Provide the [x, y] coordinate of the cell's center where the given text is located.  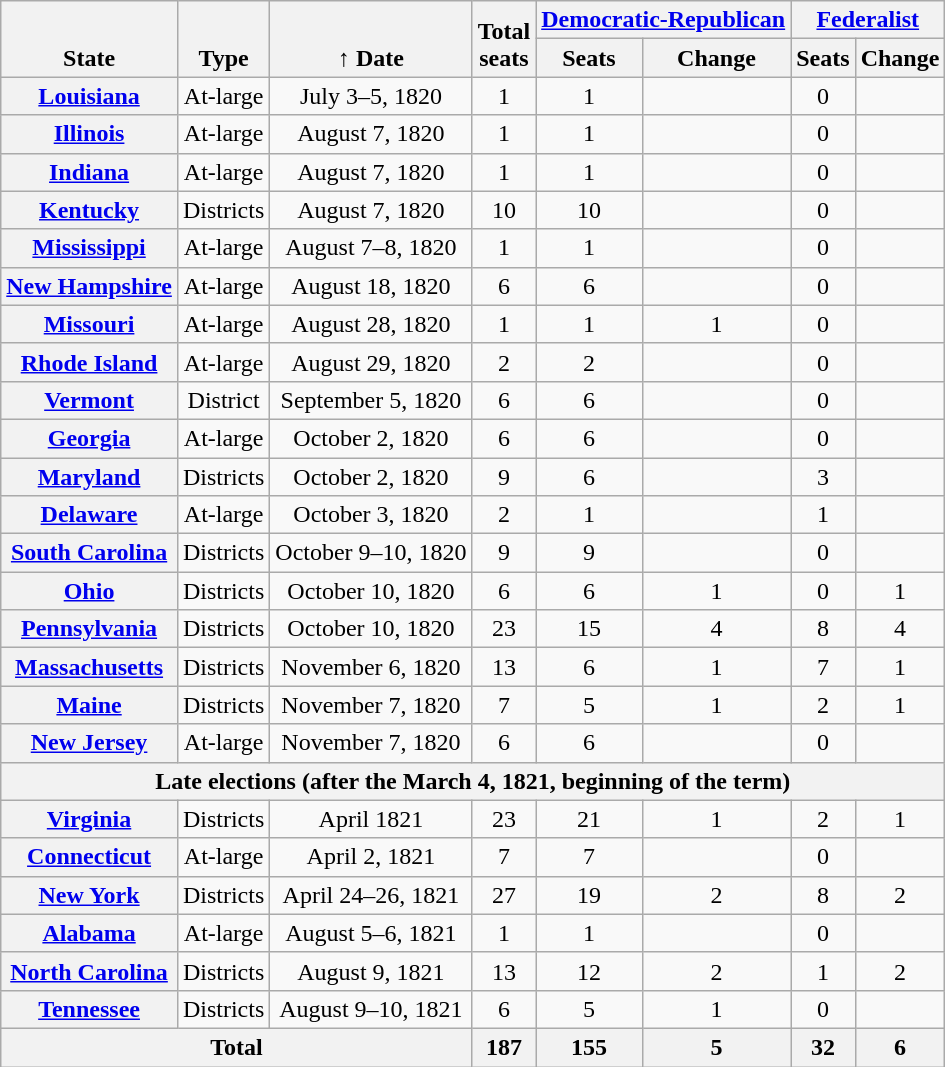
Maryland [90, 477]
April 24–26, 1821 [371, 895]
Democratic-Republican [664, 20]
21 [590, 819]
Indiana [90, 172]
North Carolina [90, 971]
Ohio [90, 591]
South Carolina [90, 553]
32 [823, 1047]
July 3–5, 1820 [371, 96]
April 1821 [371, 819]
Georgia [90, 438]
Federalist [868, 20]
August 28, 1820 [371, 324]
August 5–6, 1821 [371, 933]
August 18, 1820 [371, 286]
October 9–10, 1820 [371, 553]
Mississippi [90, 248]
Illinois [90, 134]
↑ Date [371, 39]
August 9–10, 1821 [371, 1009]
Late elections (after the March 4, 1821, beginning of the term) [473, 781]
September 5, 1820 [371, 400]
August 9, 1821 [371, 971]
Pennsylvania [90, 629]
12 [590, 971]
Vermont [90, 400]
Rhode Island [90, 362]
Massachusetts [90, 667]
New Jersey [90, 743]
Louisiana [90, 96]
Delaware [90, 515]
August 7–8, 1820 [371, 248]
187 [504, 1047]
Totalseats [504, 39]
November 6, 1820 [371, 667]
27 [504, 895]
Tennessee [90, 1009]
Alabama [90, 933]
Kentucky [90, 210]
Maine [90, 705]
Virginia [90, 819]
Type [223, 39]
3 [823, 477]
Total [236, 1047]
State [90, 39]
August 29, 1820 [371, 362]
Connecticut [90, 857]
April 2, 1821 [371, 857]
New Hampshire [90, 286]
155 [590, 1047]
New York [90, 895]
15 [590, 629]
District [223, 400]
19 [590, 895]
Missouri [90, 324]
October 3, 1820 [371, 515]
